Search for the cell housing the specified text and yield its (x, y) center coordinate. 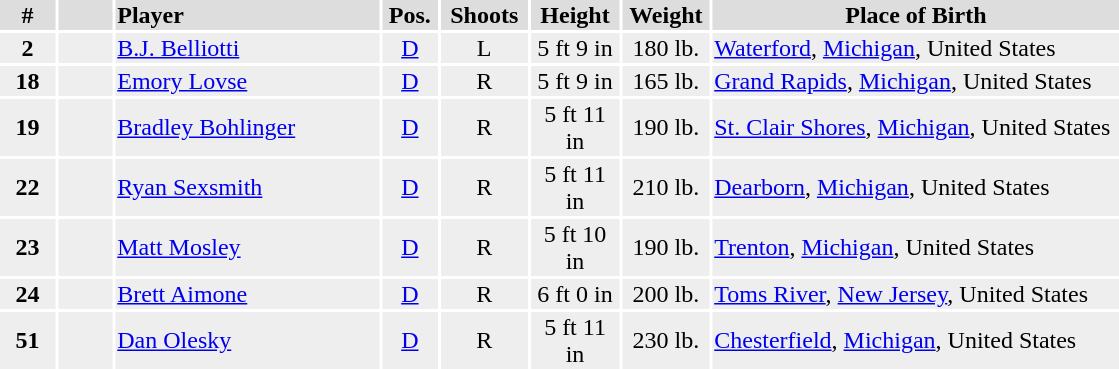
2 (28, 48)
51 (28, 340)
180 lb. (666, 48)
Grand Rapids, Michigan, United States (916, 81)
Dan Olesky (248, 340)
Pos. (410, 15)
Matt Mosley (248, 248)
22 (28, 188)
18 (28, 81)
Ryan Sexsmith (248, 188)
B.J. Belliotti (248, 48)
5 ft 10 in (575, 248)
Brett Aimone (248, 294)
Toms River, New Jersey, United States (916, 294)
Bradley Bohlinger (248, 128)
210 lb. (666, 188)
19 (28, 128)
Player (248, 15)
L (484, 48)
Height (575, 15)
165 lb. (666, 81)
St. Clair Shores, Michigan, United States (916, 128)
200 lb. (666, 294)
6 ft 0 in (575, 294)
Dearborn, Michigan, United States (916, 188)
Emory Lovse (248, 81)
# (28, 15)
24 (28, 294)
Waterford, Michigan, United States (916, 48)
Trenton, Michigan, United States (916, 248)
23 (28, 248)
Weight (666, 15)
230 lb. (666, 340)
Place of Birth (916, 15)
Chesterfield, Michigan, United States (916, 340)
Shoots (484, 15)
